From the cell containing the given text, extract its center point as [x, y] coordinate. 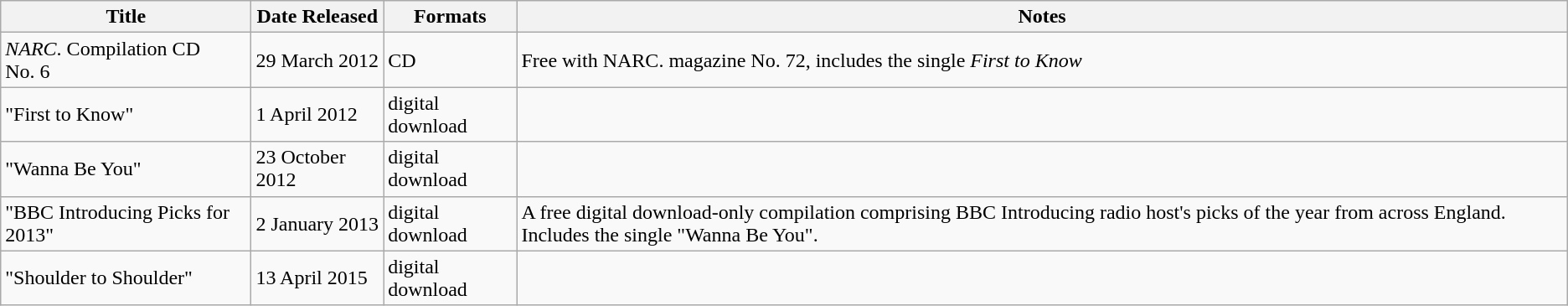
29 March 2012 [317, 60]
2 January 2013 [317, 223]
"First to Know" [126, 114]
NARC. Compilation CD No. 6 [126, 60]
"Shoulder to Shoulder" [126, 278]
Formats [451, 17]
1 April 2012 [317, 114]
CD [451, 60]
23 October 2012 [317, 169]
"BBC Introducing Picks for 2013" [126, 223]
13 April 2015 [317, 278]
Notes [1042, 17]
Date Released [317, 17]
Title [126, 17]
"Wanna Be You" [126, 169]
Free with NARC. magazine No. 72, includes the single First to Know [1042, 60]
